Locate the cell with the specified text and output its [X, Y] center coordinate. 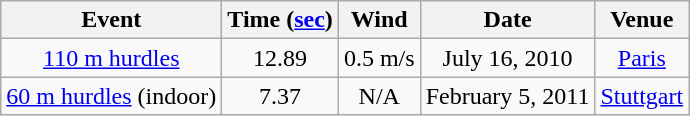
February 5, 2011 [508, 96]
Paris [642, 58]
Wind [379, 20]
60 m hurdles (indoor) [112, 96]
Venue [642, 20]
110 m hurdles [112, 58]
Date [508, 20]
July 16, 2010 [508, 58]
N/A [379, 96]
7.37 [280, 96]
Time (sec) [280, 20]
12.89 [280, 58]
0.5 m/s [379, 58]
Event [112, 20]
Stuttgart [642, 96]
